Return the (x, y) coordinate for the center point of the cell that contains the specified text.  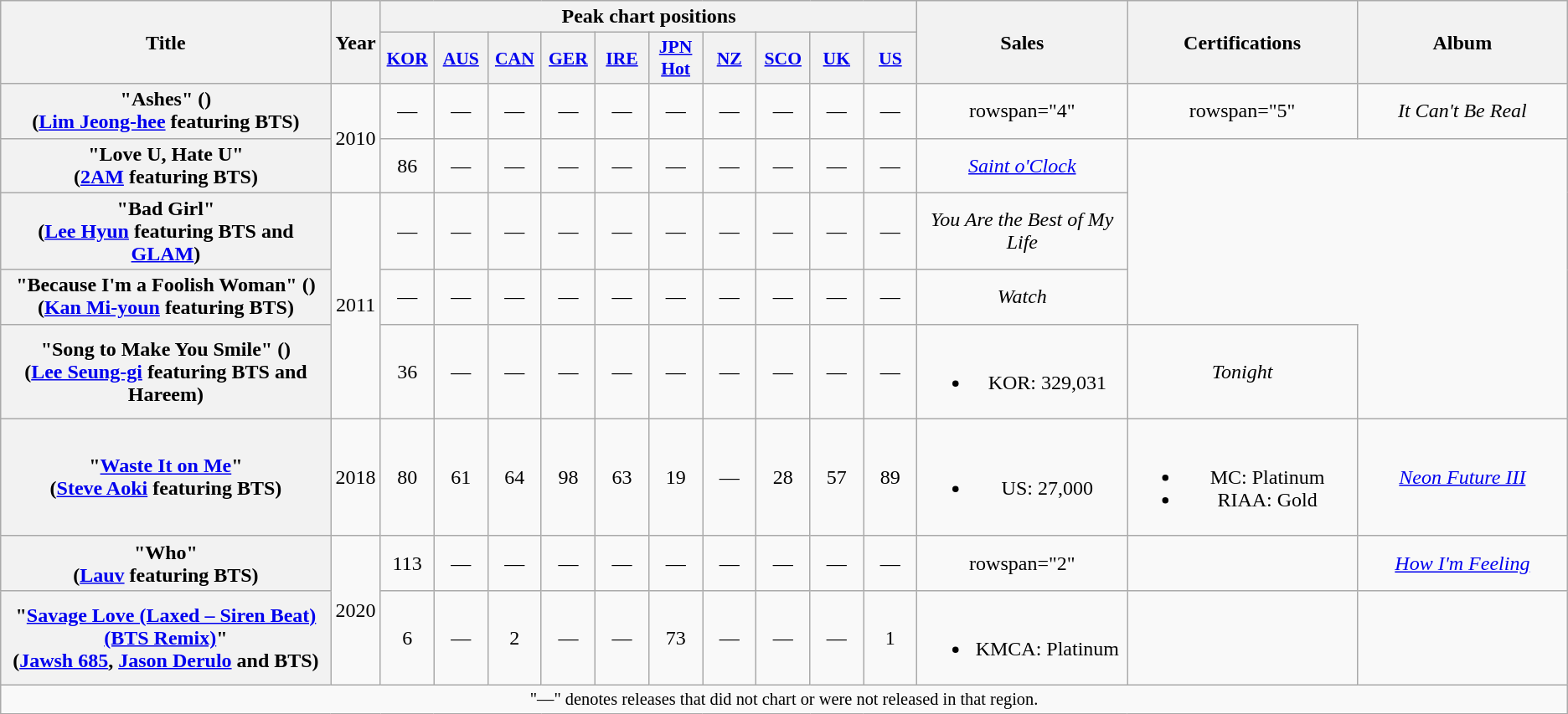
"—" denotes releases that did not chart or were not released in that region. (784, 699)
Saint o'Clock (1022, 166)
63 (622, 477)
rowspan="5" (1243, 110)
1 (890, 638)
AUS (461, 59)
GER (568, 59)
2010 (355, 138)
US (890, 59)
86 (407, 166)
64 (514, 477)
KOR (407, 59)
MC: PlatinumRIAA: Gold (1243, 477)
How I'm Feeling (1462, 562)
"Because I'm a Foolish Woman" ()(Kan Mi-youn featuring BTS) (166, 296)
Sales (1022, 42)
98 (568, 477)
61 (461, 477)
NZ (730, 59)
"Song to Make You Smile" ()(Lee Seung-gi featuring BTS and Hareem) (166, 372)
rowspan="2" (1022, 562)
57 (837, 477)
73 (676, 638)
Peak chart positions (648, 17)
"Savage Love (Laxed – Siren Beat) (BTS Remix)"(Jawsh 685, Jason Derulo and BTS) (166, 638)
2020 (355, 610)
Album (1462, 42)
2018 (355, 477)
"Love U, Hate U"(2AM featuring BTS) (166, 166)
Year (355, 42)
"Who"(Lauv featuring BTS) (166, 562)
JPNHot (676, 59)
UK (837, 59)
It Can't Be Real (1462, 110)
36 (407, 372)
IRE (622, 59)
"Bad Girl"(Lee Hyun featuring BTS and GLAM) (166, 231)
19 (676, 477)
89 (890, 477)
2 (514, 638)
You Are the Best of My Life (1022, 231)
113 (407, 562)
KMCA: Platinum (1022, 638)
"Ashes" ()(Lim Jeong-hee featuring BTS) (166, 110)
Certifications (1243, 42)
Tonight (1243, 372)
6 (407, 638)
rowspan="4" (1022, 110)
Watch (1022, 296)
US: 27,000 (1022, 477)
SCO (783, 59)
"Waste It on Me"(Steve Aoki featuring BTS) (166, 477)
CAN (514, 59)
KOR: 329,031 (1022, 372)
80 (407, 477)
Title (166, 42)
2011 (355, 306)
Neon Future III (1462, 477)
28 (783, 477)
